Provide the [X, Y] coordinate of the cell's center where the given text is located.  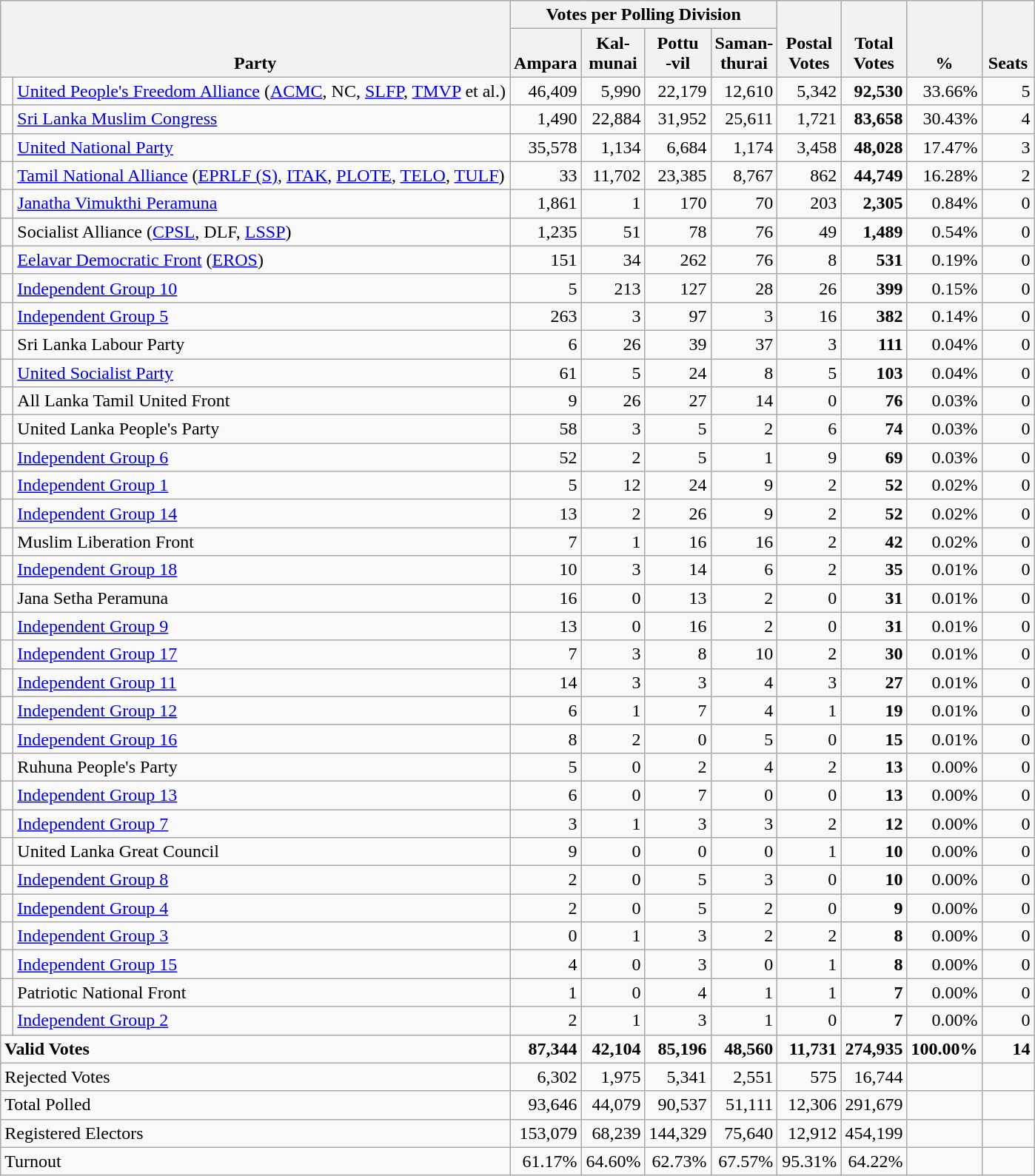
48,560 [744, 1049]
1,134 [613, 147]
90,537 [678, 1105]
Sri Lanka Muslim Congress [262, 119]
Saman-thurai [744, 53]
97 [678, 316]
203 [809, 204]
Independent Group 16 [262, 739]
Independent Group 9 [262, 626]
48,028 [874, 147]
PostalVotes [809, 38]
42 [874, 542]
39 [678, 344]
Seats [1008, 38]
5,342 [809, 91]
United Lanka Great Council [262, 852]
Independent Group 12 [262, 710]
5,341 [678, 1077]
22,179 [678, 91]
103 [874, 372]
12,610 [744, 91]
44,079 [613, 1105]
100.00% [945, 1049]
Independent Group 2 [262, 1021]
30.43% [945, 119]
1,490 [546, 119]
64.22% [874, 1161]
46,409 [546, 91]
262 [678, 260]
6,302 [546, 1077]
Pottu-vil [678, 53]
153,079 [546, 1133]
2,551 [744, 1077]
Independent Group 14 [262, 514]
75,640 [744, 1133]
19 [874, 710]
263 [546, 316]
United Socialist Party [262, 372]
22,884 [613, 119]
0.84% [945, 204]
12,306 [809, 1105]
92,530 [874, 91]
382 [874, 316]
1,489 [874, 232]
144,329 [678, 1133]
111 [874, 344]
85,196 [678, 1049]
83,658 [874, 119]
1,235 [546, 232]
Eelavar Democratic Front (EROS) [262, 260]
3,458 [809, 147]
Ruhuna People's Party [262, 767]
30 [874, 654]
Turnout [255, 1161]
2,305 [874, 204]
51 [613, 232]
Independent Group 17 [262, 654]
62.73% [678, 1161]
274,935 [874, 1049]
United People's Freedom Alliance (ACMC, NC, SLFP, TMVP et al.) [262, 91]
87,344 [546, 1049]
11,731 [809, 1049]
34 [613, 260]
0.54% [945, 232]
Independent Group 5 [262, 316]
6,684 [678, 147]
74 [874, 429]
33.66% [945, 91]
95.31% [809, 1161]
Independent Group 11 [262, 682]
17.47% [945, 147]
United Lanka People's Party [262, 429]
16.28% [945, 175]
Tamil National Alliance (EPRLF (S), ITAK, PLOTE, TELO, TULF) [262, 175]
213 [613, 288]
1,174 [744, 147]
1,861 [546, 204]
Jana Setha Peramuna [262, 598]
Ampara [546, 53]
69 [874, 457]
67.57% [744, 1161]
Socialist Alliance (CPSL, DLF, LSSP) [262, 232]
1,975 [613, 1077]
28 [744, 288]
Votes per Polling Division [644, 15]
575 [809, 1077]
Independent Group 13 [262, 795]
16,744 [874, 1077]
151 [546, 260]
93,646 [546, 1105]
64.60% [613, 1161]
61.17% [546, 1161]
35 [874, 570]
42,104 [613, 1049]
25,611 [744, 119]
Sri Lanka Labour Party [262, 344]
531 [874, 260]
0.14% [945, 316]
Patriotic National Front [262, 992]
0.19% [945, 260]
% [945, 38]
51,111 [744, 1105]
Independent Group 15 [262, 964]
862 [809, 175]
Registered Electors [255, 1133]
15 [874, 739]
58 [546, 429]
33 [546, 175]
Valid Votes [255, 1049]
127 [678, 288]
Total Votes [874, 38]
170 [678, 204]
61 [546, 372]
1,721 [809, 119]
Independent Group 8 [262, 880]
Independent Group 6 [262, 457]
Party [255, 38]
Independent Group 1 [262, 485]
8,767 [744, 175]
12,912 [809, 1133]
Independent Group 18 [262, 570]
All Lanka Tamil United Front [262, 401]
Kal-munai [613, 53]
Independent Group 7 [262, 824]
Independent Group 10 [262, 288]
35,578 [546, 147]
Muslim Liberation Front [262, 542]
68,239 [613, 1133]
44,749 [874, 175]
31,952 [678, 119]
37 [744, 344]
5,990 [613, 91]
United National Party [262, 147]
70 [744, 204]
454,199 [874, 1133]
23,385 [678, 175]
Janatha Vimukthi Peramuna [262, 204]
399 [874, 288]
49 [809, 232]
Independent Group 3 [262, 936]
Rejected Votes [255, 1077]
78 [678, 232]
11,702 [613, 175]
0.15% [945, 288]
Total Polled [255, 1105]
Independent Group 4 [262, 908]
291,679 [874, 1105]
